For the text-containing cell, return its midpoint in (x, y) coordinate format. 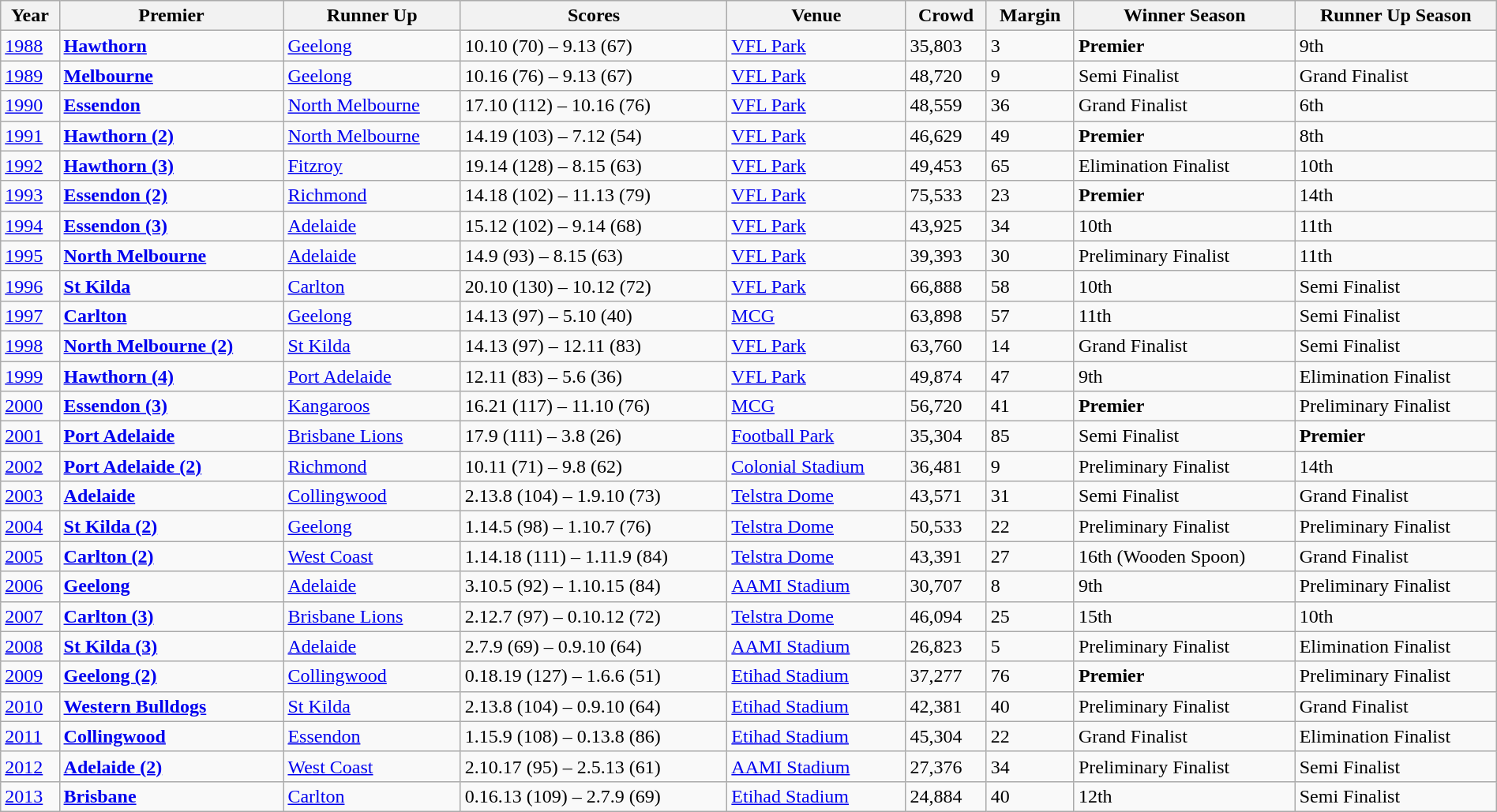
2009 (30, 676)
Carlton (2) (171, 556)
48,559 (946, 106)
14.9 (93) – 8.15 (63) (594, 256)
14.13 (97) – 12.11 (83) (594, 346)
2.13.8 (104) – 0.9.10 (64) (594, 706)
14 (1030, 346)
63,760 (946, 346)
1.14.18 (111) – 1.11.9 (84) (594, 556)
2010 (30, 706)
1996 (30, 286)
1998 (30, 346)
2008 (30, 646)
12.11 (83) – 5.6 (36) (594, 376)
48,720 (946, 76)
66,888 (946, 286)
1993 (30, 196)
2.12.7 (97) – 0.10.12 (72) (594, 616)
6th (1396, 106)
2004 (30, 526)
19.14 (128) – 8.15 (63) (594, 166)
2000 (30, 406)
Venue (816, 16)
Carlton (3) (171, 616)
27,376 (946, 766)
36,481 (946, 466)
63,898 (946, 316)
Western Bulldogs (171, 706)
Winner Season (1184, 16)
42,381 (946, 706)
Kangaroos (372, 406)
43,571 (946, 496)
12th (1184, 796)
1999 (30, 376)
Hawthorn (2) (171, 136)
1995 (30, 256)
27 (1030, 556)
Port Adelaide (2) (171, 466)
46,629 (946, 136)
0.16.13 (109) – 2.7.9 (69) (594, 796)
35,304 (946, 436)
Essendon (2) (171, 196)
14.18 (102) – 11.13 (79) (594, 196)
10.16 (76) – 9.13 (67) (594, 76)
49,874 (946, 376)
Geelong (2) (171, 676)
76 (1030, 676)
26,823 (946, 646)
Crowd (946, 16)
49 (1030, 136)
41 (1030, 406)
16.21 (117) – 11.10 (76) (594, 406)
37,277 (946, 676)
1992 (30, 166)
2.10.17 (95) – 2.5.13 (61) (594, 766)
2002 (30, 466)
2.13.8 (104) – 1.9.10 (73) (594, 496)
39,393 (946, 256)
50,533 (946, 526)
1990 (30, 106)
Fitzroy (372, 166)
Brisbane (171, 796)
30,707 (946, 586)
Hawthorn (4) (171, 376)
2006 (30, 586)
1.14.5 (98) – 1.10.7 (76) (594, 526)
Margin (1030, 16)
24,884 (946, 796)
35,803 (946, 46)
Colonial Stadium (816, 466)
Scores (594, 16)
Hawthorn (171, 46)
36 (1030, 106)
16th (Wooden Spoon) (1184, 556)
15th (1184, 616)
2.7.9 (69) – 0.9.10 (64) (594, 646)
2007 (30, 616)
Runner Up (372, 16)
65 (1030, 166)
31 (1030, 496)
1991 (30, 136)
0.18.19 (127) – 1.6.6 (51) (594, 676)
1988 (30, 46)
56,720 (946, 406)
Melbourne (171, 76)
St Kilda (2) (171, 526)
North Melbourne (2) (171, 346)
85 (1030, 436)
46,094 (946, 616)
2013 (30, 796)
47 (1030, 376)
45,304 (946, 736)
43,391 (946, 556)
St Kilda (3) (171, 646)
23 (1030, 196)
8th (1396, 136)
3 (1030, 46)
25 (1030, 616)
49,453 (946, 166)
20.10 (130) – 10.12 (72) (594, 286)
10.11 (71) – 9.8 (62) (594, 466)
Runner Up Season (1396, 16)
30 (1030, 256)
14.13 (97) – 5.10 (40) (594, 316)
2003 (30, 496)
1.15.9 (108) – 0.13.8 (86) (594, 736)
1997 (30, 316)
2005 (30, 556)
10.10 (70) – 9.13 (67) (594, 46)
17.9 (111) – 3.8 (26) (594, 436)
15.12 (102) – 9.14 (68) (594, 226)
2012 (30, 766)
43,925 (946, 226)
57 (1030, 316)
8 (1030, 586)
3.10.5 (92) – 1.10.15 (84) (594, 586)
1989 (30, 76)
14.19 (103) – 7.12 (54) (594, 136)
17.10 (112) – 10.16 (76) (594, 106)
Year (30, 16)
Adelaide (2) (171, 766)
2011 (30, 736)
58 (1030, 286)
5 (1030, 646)
2001 (30, 436)
Football Park (816, 436)
Hawthorn (3) (171, 166)
1994 (30, 226)
75,533 (946, 196)
